Pinpoint the cell where the given text exists, returning its [X, Y] midpoint coordinate. 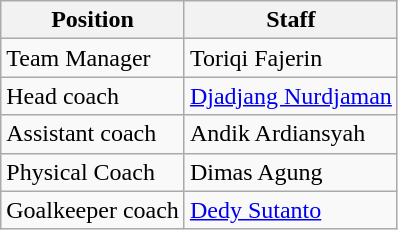
Goalkeeper coach [93, 210]
Djadjang Nurdjaman [290, 96]
Dedy Sutanto [290, 210]
Head coach [93, 96]
Team Manager [93, 58]
Andik Ardiansyah [290, 134]
Position [93, 20]
Assistant coach [93, 134]
Toriqi Fajerin [290, 58]
Staff [290, 20]
Physical Coach [93, 172]
Dimas Agung [290, 172]
